Detect which cell encompasses the target text, then output its [X, Y] center coordinate. 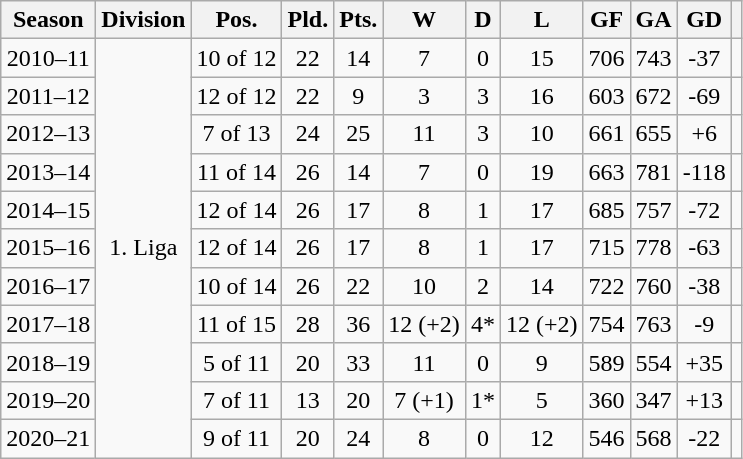
5 [542, 400]
+13 [704, 400]
-9 [704, 324]
2020–21 [48, 438]
7 of 13 [236, 134]
778 [654, 248]
2011–12 [48, 96]
2016–17 [48, 286]
GF [606, 20]
685 [606, 210]
33 [358, 362]
2019–20 [48, 400]
5 of 11 [236, 362]
-69 [704, 96]
715 [606, 248]
781 [654, 172]
754 [606, 324]
Division [144, 20]
2012–13 [48, 134]
Pld. [308, 20]
12 [542, 438]
1. Liga [144, 248]
1* [482, 400]
Pos. [236, 20]
2017–18 [48, 324]
-22 [704, 438]
2015–16 [48, 248]
757 [654, 210]
36 [358, 324]
655 [654, 134]
2013–14 [48, 172]
10 of 14 [236, 286]
-72 [704, 210]
L [542, 20]
Pts. [358, 20]
11 of 14 [236, 172]
+35 [704, 362]
-38 [704, 286]
GD [704, 20]
+6 [704, 134]
763 [654, 324]
4* [482, 324]
546 [606, 438]
16 [542, 96]
2 [482, 286]
-118 [704, 172]
W [424, 20]
7 of 11 [236, 400]
603 [606, 96]
28 [308, 324]
589 [606, 362]
661 [606, 134]
554 [654, 362]
760 [654, 286]
15 [542, 58]
-63 [704, 248]
2018–19 [48, 362]
2014–15 [48, 210]
-37 [704, 58]
706 [606, 58]
568 [654, 438]
11 of 15 [236, 324]
663 [606, 172]
9 of 11 [236, 438]
672 [654, 96]
722 [606, 286]
D [482, 20]
GA [654, 20]
743 [654, 58]
25 [358, 134]
347 [654, 400]
360 [606, 400]
12 of 12 [236, 96]
Season [48, 20]
10 of 12 [236, 58]
7 (+1) [424, 400]
13 [308, 400]
19 [542, 172]
2010–11 [48, 58]
